From the cell containing the given text, extract its center point as [X, Y] coordinate. 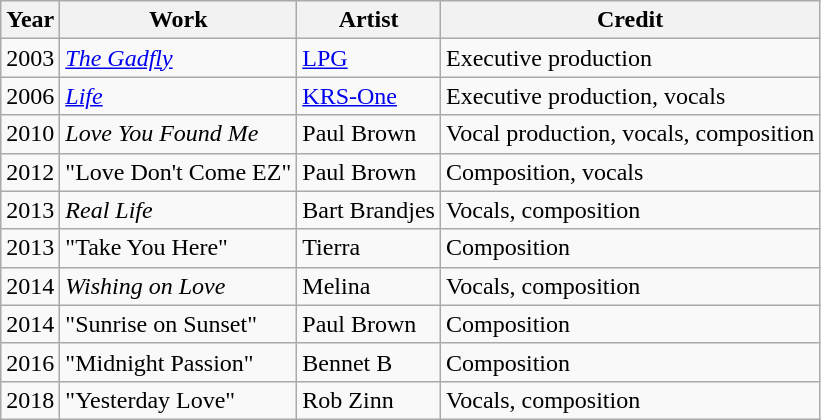
2003 [30, 58]
Love You Found Me [178, 134]
Year [30, 20]
Tierra [369, 248]
Executive production [630, 58]
2012 [30, 172]
The Gadfly [178, 58]
LPG [369, 58]
Executive production, vocals [630, 96]
Credit [630, 20]
Life [178, 96]
Work [178, 20]
2016 [30, 362]
Vocal production, vocals, composition [630, 134]
2010 [30, 134]
Wishing on Love [178, 286]
"Midnight Passion" [178, 362]
KRS-One [369, 96]
"Love Don't Come EZ" [178, 172]
Real Life [178, 210]
"Sunrise on Sunset" [178, 324]
"Take You Here" [178, 248]
Rob Zinn [369, 400]
Artist [369, 20]
Bart Brandjes [369, 210]
2006 [30, 96]
Bennet B [369, 362]
2018 [30, 400]
"Yesterday Love" [178, 400]
Composition, vocals [630, 172]
Melina [369, 286]
